Pinpoint the cell where the given text exists, returning its (x, y) midpoint coordinate. 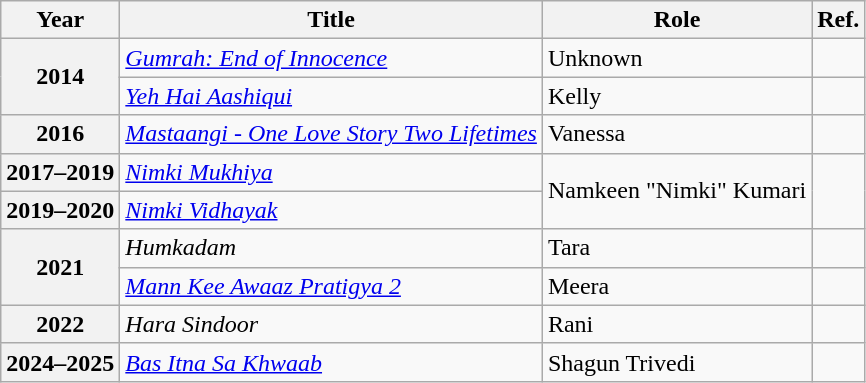
2016 (60, 134)
Humkadam (332, 248)
Shagun Trivedi (676, 362)
Nimki Mukhiya (332, 172)
2019–2020 (60, 210)
2022 (60, 324)
Mastaangi - One Love Story Two Lifetimes (332, 134)
Year (60, 20)
Namkeen "Nimki" Kumari (676, 191)
Kelly (676, 96)
Mann Kee Awaaz Pratigya 2 (332, 286)
2017–2019 (60, 172)
Title (332, 20)
Meera (676, 286)
Ref. (838, 20)
Hara Sindoor (332, 324)
Rani (676, 324)
Role (676, 20)
2024–2025 (60, 362)
Vanessa (676, 134)
Yeh Hai Aashiqui (332, 96)
2014 (60, 77)
Bas Itna Sa Khwaab (332, 362)
Tara (676, 248)
Nimki Vidhayak (332, 210)
2021 (60, 267)
Unknown (676, 58)
Gumrah: End of Innocence (332, 58)
